Output the (x, y) coordinate of the center of the cell containing the given text.  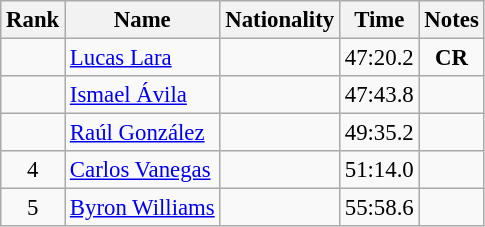
55:58.6 (379, 208)
Time (379, 20)
47:20.2 (379, 58)
CR (452, 58)
51:14.0 (379, 170)
47:43.8 (379, 95)
5 (33, 208)
Raúl González (142, 133)
Lucas Lara (142, 58)
Ismael Ávila (142, 95)
Name (142, 20)
Byron Williams (142, 208)
Rank (33, 20)
Carlos Vanegas (142, 170)
Notes (452, 20)
Nationality (280, 20)
4 (33, 170)
49:35.2 (379, 133)
